Find where the given text appears and provide that cell's center as [x, y] coordinate. 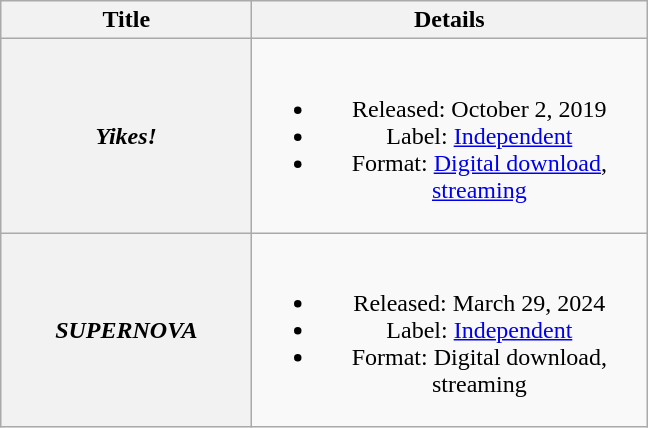
SUPERNOVA [126, 330]
Yikes! [126, 136]
Title [126, 20]
Details [450, 20]
Released: March 29, 2024Label: IndependentFormat: Digital download, streaming [450, 330]
Released: October 2, 2019Label: IndependentFormat: Digital download, streaming [450, 136]
